Locate the cell with the specified text and output its (x, y) center coordinate. 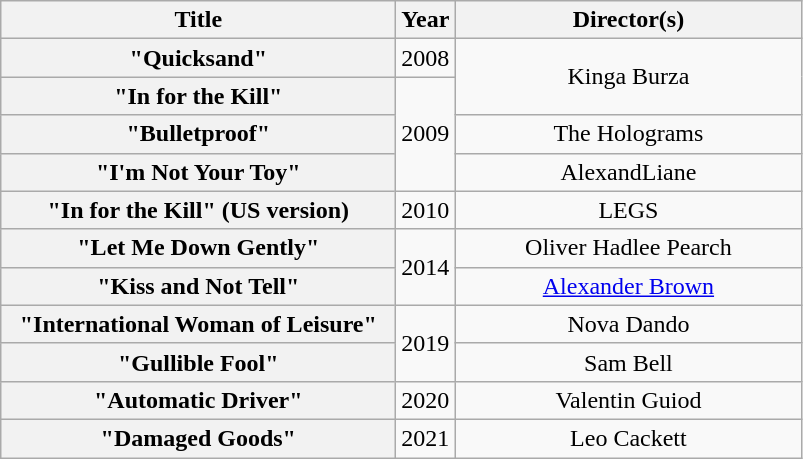
2020 (426, 400)
"International Woman of Leisure" (198, 324)
2008 (426, 58)
AlexandLiane (628, 172)
2021 (426, 438)
2009 (426, 134)
"Let Me Down Gently" (198, 248)
"Kiss and Not Tell" (198, 286)
Leo Cackett (628, 438)
Title (198, 20)
"In for the Kill" (198, 96)
"Automatic Driver" (198, 400)
"Bulletproof" (198, 134)
"Gullible Fool" (198, 362)
Alexander Brown (628, 286)
"Damaged Goods" (198, 438)
Valentin Guiod (628, 400)
"I'm Not Your Toy" (198, 172)
The Holograms (628, 134)
Year (426, 20)
2019 (426, 343)
LEGS (628, 210)
"Quicksand" (198, 58)
Kinga Burza (628, 77)
Oliver Hadlee Pearch (628, 248)
2010 (426, 210)
Director(s) (628, 20)
2014 (426, 267)
"In for the Kill" (US version) (198, 210)
Nova Dando (628, 324)
Sam Bell (628, 362)
